From the cell containing the given text, extract its center point as [X, Y] coordinate. 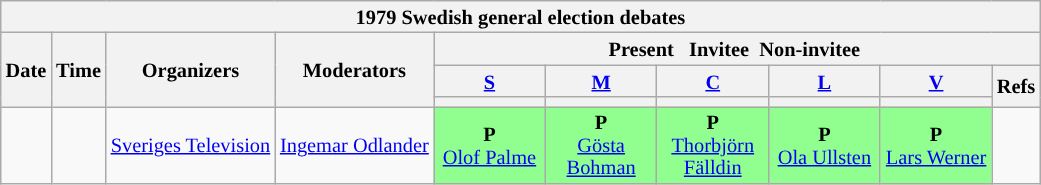
V [936, 81]
Sveriges Television [190, 144]
Present Invitee Non-invitee [737, 48]
POlof Palme [490, 144]
Ingemar Odlander [354, 144]
M [601, 81]
S [490, 81]
PLars Werner [936, 144]
Moderators [354, 69]
Time [78, 69]
Organizers [190, 69]
1979 Swedish general election debates [520, 16]
L [825, 81]
C [713, 81]
PThorbjörn Fälldin [713, 144]
POla Ullsten [825, 144]
Date [26, 69]
Refs [1016, 86]
PGösta Bohman [601, 144]
